Search for the cell housing the specified text and yield its (x, y) center coordinate. 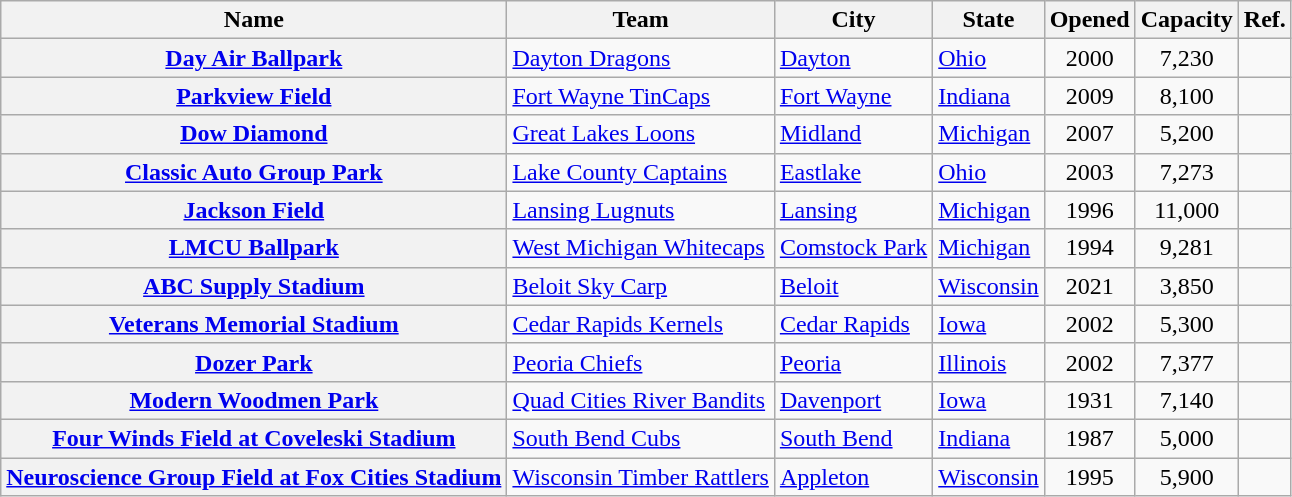
City (853, 20)
7,140 (1186, 400)
Dow Diamond (254, 134)
5,300 (1186, 324)
Fort Wayne TinCaps (640, 96)
Lansing Lugnuts (640, 210)
Dayton Dragons (640, 58)
Capacity (1186, 20)
5,200 (1186, 134)
Parkview Field (254, 96)
Eastlake (853, 172)
South Bend (853, 438)
5,900 (1186, 477)
1996 (1090, 210)
Quad Cities River Bandits (640, 400)
7,230 (1186, 58)
Name (254, 20)
West Michigan Whitecaps (640, 248)
Dayton (853, 58)
LMCU Ballpark (254, 248)
Lansing (853, 210)
1995 (1090, 477)
Davenport (853, 400)
Day Air Ballpark (254, 58)
Cedar Rapids (853, 324)
8,100 (1186, 96)
1987 (1090, 438)
Fort Wayne (853, 96)
Great Lakes Loons (640, 134)
3,850 (1186, 286)
Four Winds Field at Coveleski Stadium (254, 438)
Lake County Captains (640, 172)
Wisconsin Timber Rattlers (640, 477)
Jackson Field (254, 210)
11,000 (1186, 210)
Beloit Sky Carp (640, 286)
Opened (1090, 20)
Dozer Park (254, 362)
Comstock Park (853, 248)
Veterans Memorial Stadium (254, 324)
Appleton (853, 477)
2007 (1090, 134)
State (988, 20)
1931 (1090, 400)
9,281 (1186, 248)
2000 (1090, 58)
2009 (1090, 96)
2021 (1090, 286)
Classic Auto Group Park (254, 172)
ABC Supply Stadium (254, 286)
Team (640, 20)
1994 (1090, 248)
Midland (853, 134)
5,000 (1186, 438)
South Bend Cubs (640, 438)
Peoria (853, 362)
Cedar Rapids Kernels (640, 324)
Beloit (853, 286)
2003 (1090, 172)
Modern Woodmen Park (254, 400)
7,377 (1186, 362)
Peoria Chiefs (640, 362)
7,273 (1186, 172)
Neuroscience Group Field at Fox Cities Stadium (254, 477)
Illinois (988, 362)
Ref. (1264, 20)
